Output the (X, Y) coordinate of the center of the cell containing the given text.  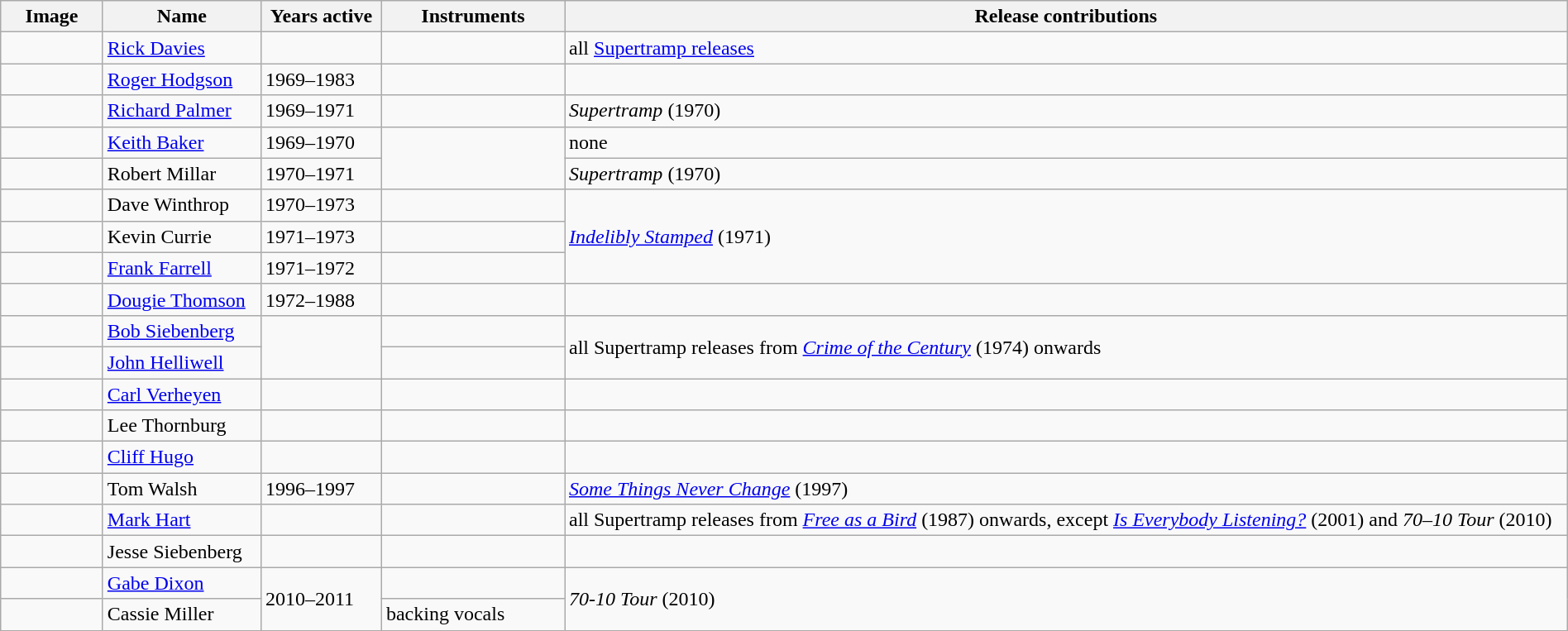
Carl Verheyen (182, 394)
Dave Winthrop (182, 205)
Image (52, 17)
2010–2011 (321, 599)
backing vocals (473, 614)
Cassie Miller (182, 614)
70-10 Tour (2010) (1065, 599)
1971–1973 (321, 237)
Gabe Dixon (182, 583)
Kevin Currie (182, 237)
Frank Farrell (182, 268)
Some Things Never Change (1997) (1065, 489)
Roger Hodgson (182, 79)
Keith Baker (182, 142)
Release contributions (1065, 17)
Bob Siebenberg (182, 331)
Mark Hart (182, 520)
1996–1997 (321, 489)
Name (182, 17)
none (1065, 142)
Richard Palmer (182, 111)
1970–1971 (321, 174)
Indelibly Stamped (1971) (1065, 237)
Instruments (473, 17)
Tom Walsh (182, 489)
Dougie Thomson (182, 299)
all Supertramp releases from Crime of the Century (1974) onwards (1065, 347)
Robert Millar (182, 174)
1972–1988 (321, 299)
Lee Thornburg (182, 426)
Cliff Hugo (182, 457)
1970–1973 (321, 205)
all Supertramp releases from Free as a Bird (1987) onwards, except Is Everybody Listening? (2001) and 70–10 Tour (2010) (1065, 520)
Rick Davies (182, 48)
1969–1970 (321, 142)
Jesse Siebenberg (182, 552)
John Helliwell (182, 362)
1971–1972 (321, 268)
all Supertramp releases (1065, 48)
1969–1983 (321, 79)
Years active (321, 17)
1969–1971 (321, 111)
